Scan for the cell matching the given text and deliver its (X, Y) coordinate at center. 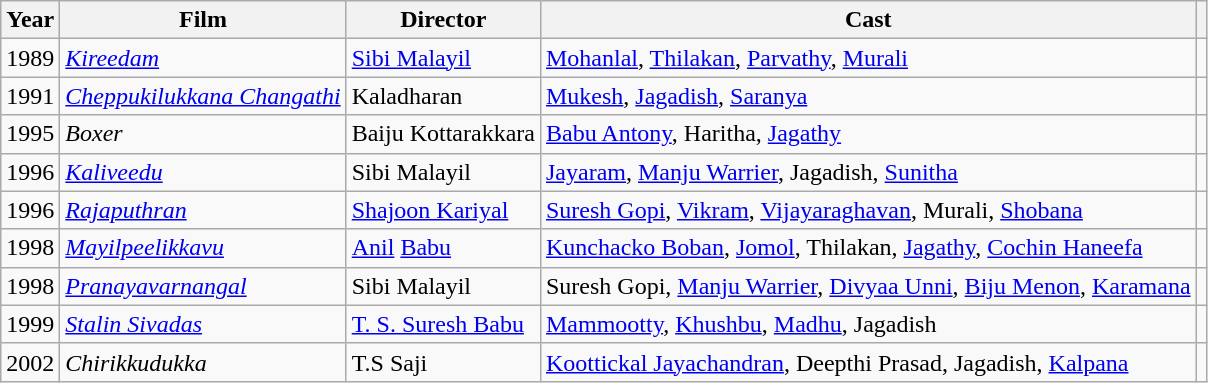
T.S Saji (443, 362)
Director (443, 20)
Baiju Kottarakkara (443, 134)
1989 (30, 58)
Mayilpeelikkavu (203, 248)
Boxer (203, 134)
Shajoon Kariyal (443, 210)
Kunchacko Boban, Jomol, Thilakan, Jagathy, Cochin Haneefa (868, 248)
Kaladharan (443, 96)
2002 (30, 362)
T. S. Suresh Babu (443, 324)
Koottickal Jayachandran, Deepthi Prasad, Jagadish, Kalpana (868, 362)
Anil Babu (443, 248)
Suresh Gopi, Vikram, Vijayaraghavan, Murali, Shobana (868, 210)
1995 (30, 134)
Babu Antony, Haritha, Jagathy (868, 134)
Year (30, 20)
Cast (868, 20)
Mukesh, Jagadish, Saranya (868, 96)
Cheppukilukkana Changathi (203, 96)
Chirikkudukka (203, 362)
Pranayavarnangal (203, 286)
Jayaram, Manju Warrier, Jagadish, Sunitha (868, 172)
Film (203, 20)
Kaliveedu (203, 172)
Mohanlal, Thilakan, Parvathy, Murali (868, 58)
Stalin Sivadas (203, 324)
Kireedam (203, 58)
Rajaputhran (203, 210)
Mammootty, Khushbu, Madhu, Jagadish (868, 324)
Suresh Gopi, Manju Warrier, Divyaa Unni, Biju Menon, Karamana (868, 286)
1991 (30, 96)
1999 (30, 324)
